For the text-containing cell, return its midpoint in [X, Y] coordinate format. 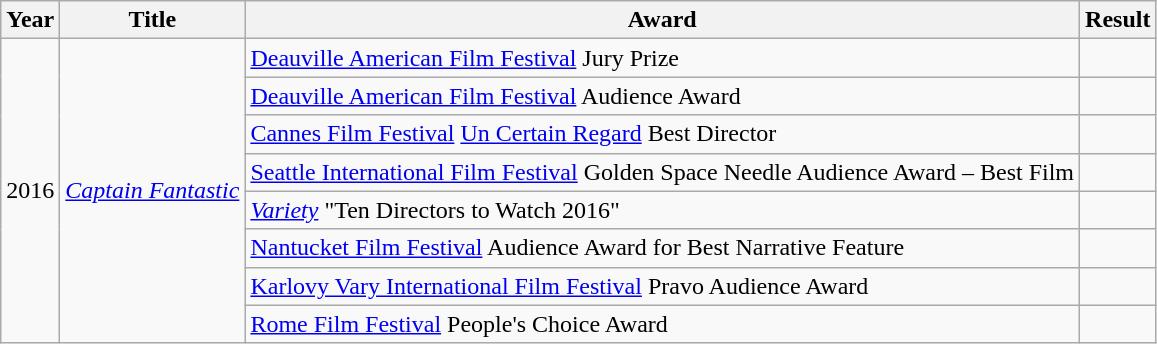
Cannes Film Festival Un Certain Regard Best Director [662, 134]
Deauville American Film Festival Jury Prize [662, 58]
Rome Film Festival People's Choice Award [662, 324]
Result [1118, 20]
Deauville American Film Festival Audience Award [662, 96]
2016 [30, 191]
Variety "Ten Directors to Watch 2016" [662, 210]
Title [152, 20]
Year [30, 20]
Award [662, 20]
Captain Fantastic [152, 191]
Nantucket Film Festival Audience Award for Best Narrative Feature [662, 248]
Seattle International Film Festival Golden Space Needle Audience Award – Best Film [662, 172]
Karlovy Vary International Film Festival Pravo Audience Award [662, 286]
